Capture the cell that displays the provided text and extract its (x, y) central coordinate. 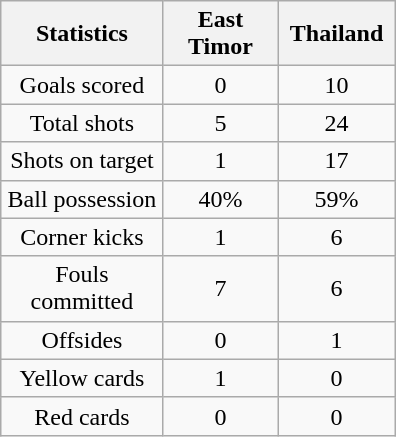
Corner kicks (82, 237)
5 (220, 123)
Goals scored (82, 85)
East Timor (220, 34)
Total shots (82, 123)
59% (337, 199)
40% (220, 199)
17 (337, 161)
Red cards (82, 416)
Shots on target (82, 161)
Statistics (82, 34)
10 (337, 85)
24 (337, 123)
Ball possession (82, 199)
Thailand (337, 34)
7 (220, 288)
Yellow cards (82, 378)
Offsides (82, 340)
Fouls committed (82, 288)
